Find where the given text appears and provide that cell's center as (X, Y) coordinate. 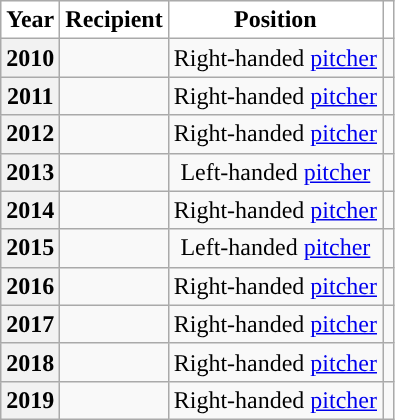
Position (275, 20)
Year (30, 20)
2016 (30, 286)
2011 (30, 96)
Recipient (114, 20)
2015 (30, 248)
2014 (30, 210)
2019 (30, 400)
2013 (30, 172)
2012 (30, 134)
2017 (30, 324)
2010 (30, 58)
2018 (30, 362)
